Locate the cell with the specified text and output its [x, y] center coordinate. 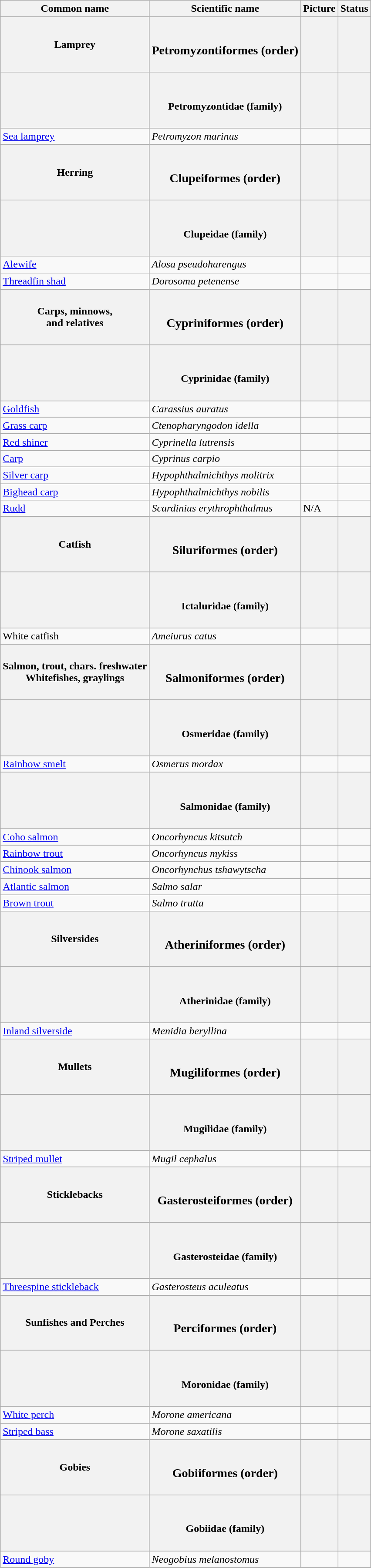
N/A [320, 508]
Neogobius melanostomus [225, 1559]
Threadfin shad [75, 281]
Mullets [75, 1067]
Dorosoma petenense [225, 281]
Round goby [75, 1559]
Morone saxatilis [225, 1431]
Clupeidae (family) [225, 228]
Osmerus mordax [225, 764]
Gasterosteidae (family) [225, 1251]
Picture [320, 9]
Petromyzontidae (family) [225, 100]
Herring [75, 172]
Silversides [75, 939]
Coho salmon [75, 837]
Atherinidae (family) [225, 994]
Chinook salmon [75, 870]
Salmo salar [225, 886]
Alewife [75, 264]
Catfish [75, 545]
Clupeiformes (order) [225, 172]
Striped mullet [75, 1159]
Gobiidae (family) [225, 1523]
Ictaluridae (family) [225, 600]
Gobiiformes (order) [225, 1468]
Mugiliformes (order) [225, 1067]
Petromyzon marinus [225, 137]
Menidia beryllina [225, 1031]
White perch [75, 1415]
Hypophthalmichthys nobilis [225, 492]
Carp [75, 458]
Cyprinella lutrensis [225, 442]
Ameiurus catus [225, 636]
Ctenopharyngodon idella [225, 425]
Salmon, trout, chars. freshwaterWhitefishes, graylings [75, 672]
Rainbow smelt [75, 764]
Cyprinus carpio [225, 458]
Goldfish [75, 409]
Moronidae (family) [225, 1379]
Inland silverside [75, 1031]
Atlantic salmon [75, 886]
Oncorhyncus kitsutch [225, 837]
Scientific name [225, 9]
Status [354, 9]
Threespine stickleback [75, 1287]
Atheriniformes (order) [225, 939]
Hypophthalmichthys molitrix [225, 475]
White catfish [75, 636]
Gasterosteiformes (order) [225, 1194]
Silver carp [75, 475]
Striped bass [75, 1431]
Bighead carp [75, 492]
Sunfishes and Perches [75, 1323]
Salmonidae (family) [225, 800]
Scardinius erythrophthalmus [225, 508]
Grass carp [75, 425]
Carps, minnows,and relatives [75, 317]
Sticklebacks [75, 1194]
Mugilidae (family) [225, 1122]
Rudd [75, 508]
Salmoniformes (order) [225, 672]
Petromyzontiformes (order) [225, 44]
Salmo trutta [225, 903]
Lamprey [75, 44]
Carassius auratus [225, 409]
Morone americana [225, 1415]
Gasterosteus aculeatus [225, 1287]
Osmeridae (family) [225, 728]
Mugil cephalus [225, 1159]
Alosa pseudoharengus [225, 264]
Oncorhyncus mykiss [225, 853]
Rainbow trout [75, 853]
Red shiner [75, 442]
Sea lamprey [75, 137]
Brown trout [75, 903]
Gobies [75, 1468]
Oncorhynchus tshawytscha [225, 870]
Cypriniformes (order) [225, 317]
Common name [75, 9]
Cyprinidae (family) [225, 372]
Siluriformes (order) [225, 545]
Perciformes (order) [225, 1323]
